Extract the [X, Y] coordinate from the center of the cell holding the provided text.  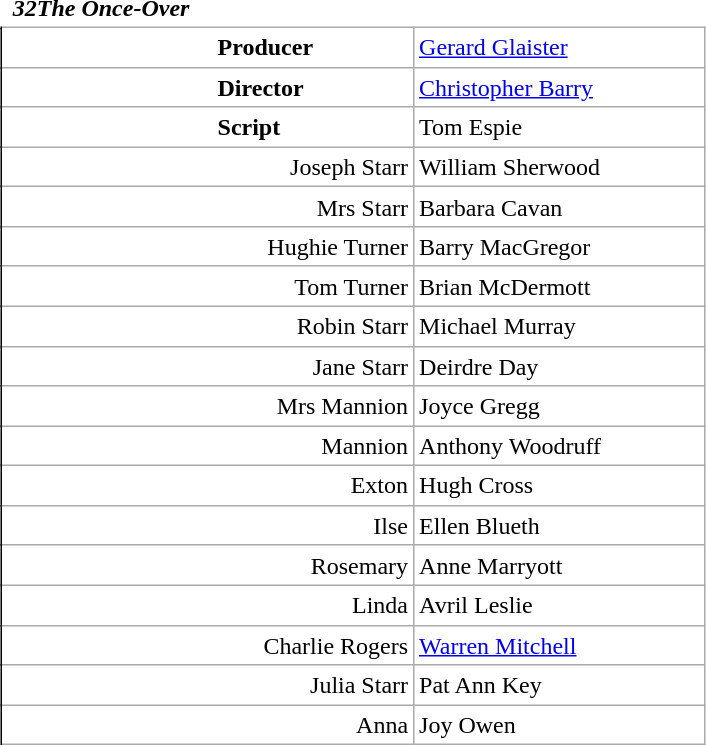
Hugh Cross [560, 486]
Avril Leslie [560, 605]
Anna [208, 725]
Joseph Starr [208, 167]
Barry MacGregor [560, 247]
Ilse [208, 525]
Tom Espie [560, 127]
Rosemary [208, 565]
Michael Murray [560, 326]
Deirdre Day [560, 366]
Mannion [208, 446]
Joy Owen [560, 725]
Script [208, 127]
Gerard Glaister [560, 47]
Mrs Mannion [208, 406]
Hughie Turner [208, 247]
Ellen Blueth [560, 525]
Anne Marryott [560, 565]
Barbara Cavan [560, 207]
Tom Turner [208, 286]
Jane Starr [208, 366]
Exton [208, 486]
Director [208, 87]
Julia Starr [208, 685]
Charlie Rogers [208, 645]
William Sherwood [560, 167]
Brian McDermott [560, 286]
Anthony Woodruff [560, 446]
Linda [208, 605]
Christopher Barry [560, 87]
Producer [208, 47]
Robin Starr [208, 326]
Joyce Gregg [560, 406]
Pat Ann Key [560, 685]
Warren Mitchell [560, 645]
Mrs Starr [208, 207]
